Extract the (x, y) coordinate from the center of the cell holding the provided text.  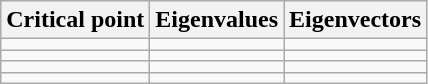
Critical point (76, 20)
Eigenvalues (217, 20)
Eigenvectors (356, 20)
